Pinpoint the cell where the given text exists, returning its [X, Y] midpoint coordinate. 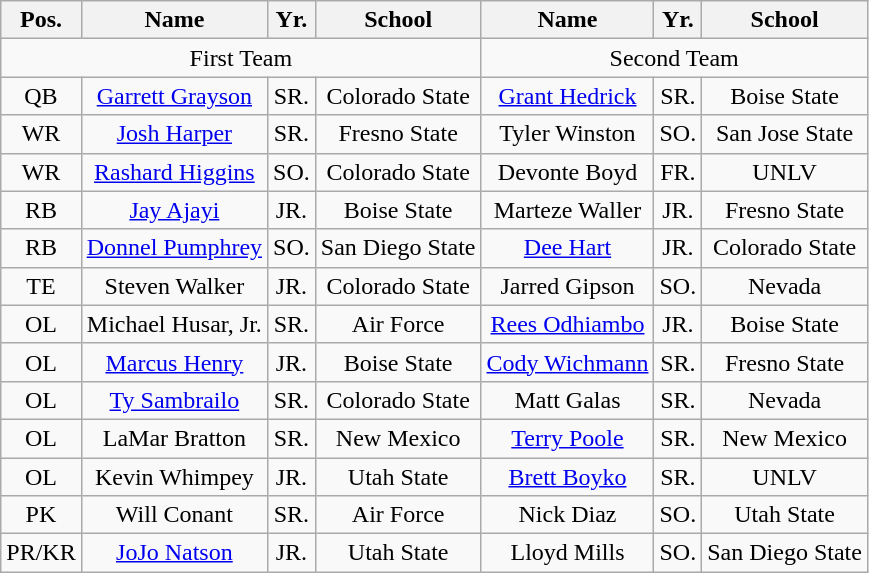
JoJo Natson [174, 553]
First Team [241, 58]
QB [41, 96]
Rees Odhiambo [568, 324]
Ty Sambrailo [174, 400]
Grant Hedrick [568, 96]
FR. [678, 172]
Will Conant [174, 515]
Marcus Henry [174, 362]
Tyler Winston [568, 134]
TE [41, 286]
Garrett Grayson [174, 96]
LaMar Bratton [174, 438]
Lloyd Mills [568, 553]
Steven Walker [174, 286]
Devonte Boyd [568, 172]
Marteze Waller [568, 210]
Cody Wichmann [568, 362]
PR/KR [41, 553]
San Jose State [785, 134]
Brett Boyko [568, 477]
Donnel Pumphrey [174, 248]
Terry Poole [568, 438]
Kevin Whimpey [174, 477]
Rashard Higgins [174, 172]
Dee Hart [568, 248]
Jay Ajayi [174, 210]
Jarred Gipson [568, 286]
Matt Galas [568, 400]
Michael Husar, Jr. [174, 324]
Pos. [41, 20]
Second Team [674, 58]
Nick Diaz [568, 515]
Josh Harper [174, 134]
PK [41, 515]
